Output the (X, Y) coordinate of the center of the cell containing the given text.  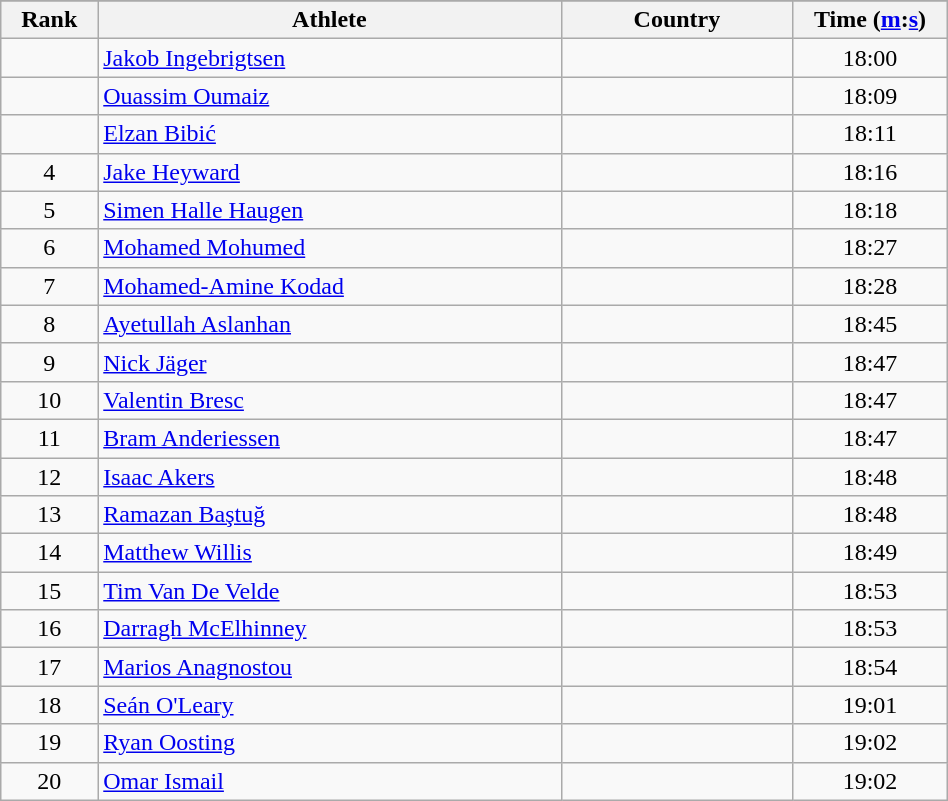
4 (50, 172)
14 (50, 553)
Simen Halle Haugen (330, 210)
Ouassim Oumaiz (330, 96)
18:28 (870, 286)
Athlete (330, 20)
8 (50, 324)
11 (50, 438)
9 (50, 362)
Nick Jäger (330, 362)
13 (50, 515)
7 (50, 286)
Rank (50, 20)
15 (50, 591)
12 (50, 477)
18:45 (870, 324)
20 (50, 781)
18:27 (870, 248)
18:00 (870, 58)
10 (50, 400)
Jakob Ingebrigtsen (330, 58)
Valentin Bresc (330, 400)
Country (677, 20)
18:54 (870, 667)
18:16 (870, 172)
Mohamed-Amine Kodad (330, 286)
19 (50, 743)
16 (50, 629)
Darragh McElhinney (330, 629)
Omar Ismail (330, 781)
5 (50, 210)
Matthew Willis (330, 553)
Tim Van De Velde (330, 591)
Isaac Akers (330, 477)
18:09 (870, 96)
19:01 (870, 705)
Mohamed Mohumed (330, 248)
Bram Anderiessen (330, 438)
Elzan Bibić (330, 134)
Seán O'Leary (330, 705)
6 (50, 248)
17 (50, 667)
Time (m:s) (870, 20)
Ayetullah Aslanhan (330, 324)
Ramazan Baştuğ (330, 515)
18:11 (870, 134)
Jake Heyward (330, 172)
18:49 (870, 553)
Marios Anagnostou (330, 667)
Ryan Oosting (330, 743)
18:18 (870, 210)
18 (50, 705)
